Provide the [X, Y] coordinate of the cell's center where the given text is located.  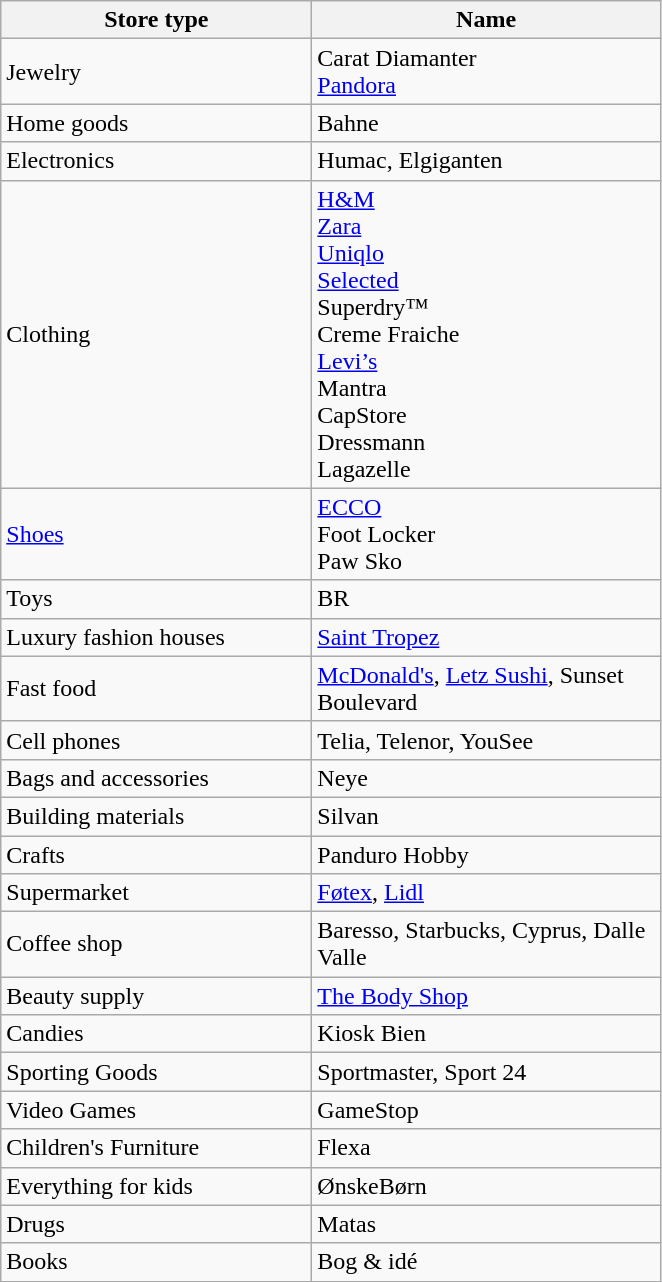
Telia, Telenor, YouSee [486, 740]
Flexa [486, 1148]
Humac, Elgiganten [486, 161]
Name [486, 20]
Føtex, Lidl [486, 893]
Sporting Goods [156, 1072]
Video Games [156, 1110]
The Body Shop [486, 996]
Silvan [486, 816]
H&MZaraUniqloSelectedSuperdry™Creme FraicheLevi’sMantraCapStoreDressmannLagazelle [486, 334]
Bags and accessories [156, 778]
Cell phones [156, 740]
Drugs [156, 1224]
GameStop [486, 1110]
Sportmaster, Sport 24 [486, 1072]
Children's Furniture [156, 1148]
Store type [156, 20]
Candies [156, 1034]
BR [486, 599]
Beauty supply [156, 996]
Clothing [156, 334]
Crafts [156, 855]
Fast food [156, 688]
Coffee shop [156, 944]
Bahne [486, 123]
Panduro Hobby [486, 855]
Matas [486, 1224]
Saint Tropez [486, 637]
Everything for kids [156, 1186]
Electronics [156, 161]
Shoes [156, 534]
Baresso, Starbucks, Cyprus, Dalle Valle [486, 944]
Bog & idé [486, 1262]
ECCOFoot LockerPaw Sko [486, 534]
Home goods [156, 123]
Supermarket [156, 893]
Luxury fashion houses [156, 637]
McDonald's, Letz Sushi, Sunset Boulevard [486, 688]
Kiosk Bien [486, 1034]
Building materials [156, 816]
Neye [486, 778]
Toys [156, 599]
Jewelry [156, 72]
Carat DiamanterPandora [486, 72]
Books [156, 1262]
ØnskeBørn [486, 1186]
